Search for the cell housing the specified text and yield its [x, y] center coordinate. 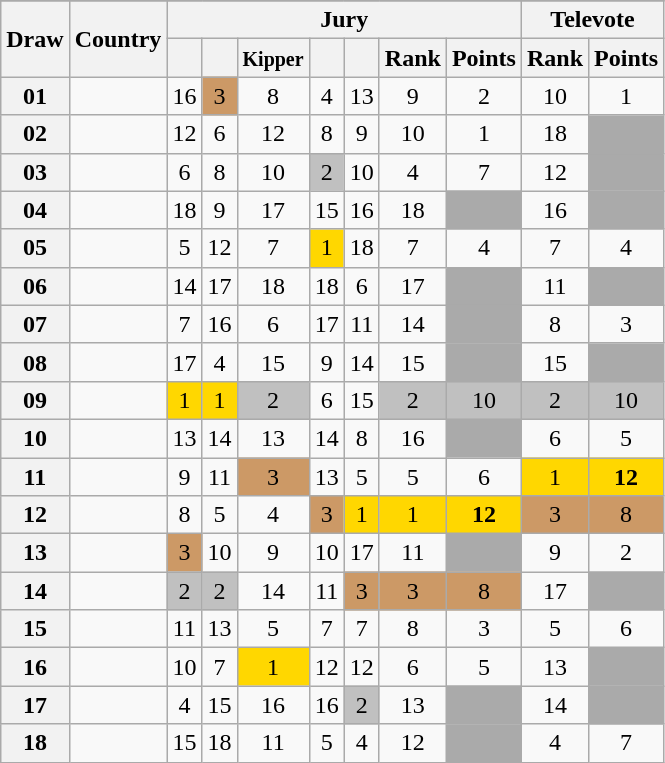
Televote [592, 20]
08 [35, 362]
01 [35, 96]
06 [35, 286]
Kipper [273, 58]
03 [35, 172]
04 [35, 210]
02 [35, 134]
05 [35, 248]
Jury [344, 20]
07 [35, 324]
Draw [35, 39]
Country [118, 39]
09 [35, 400]
